Output the (X, Y) coordinate of the center of the cell containing the given text.  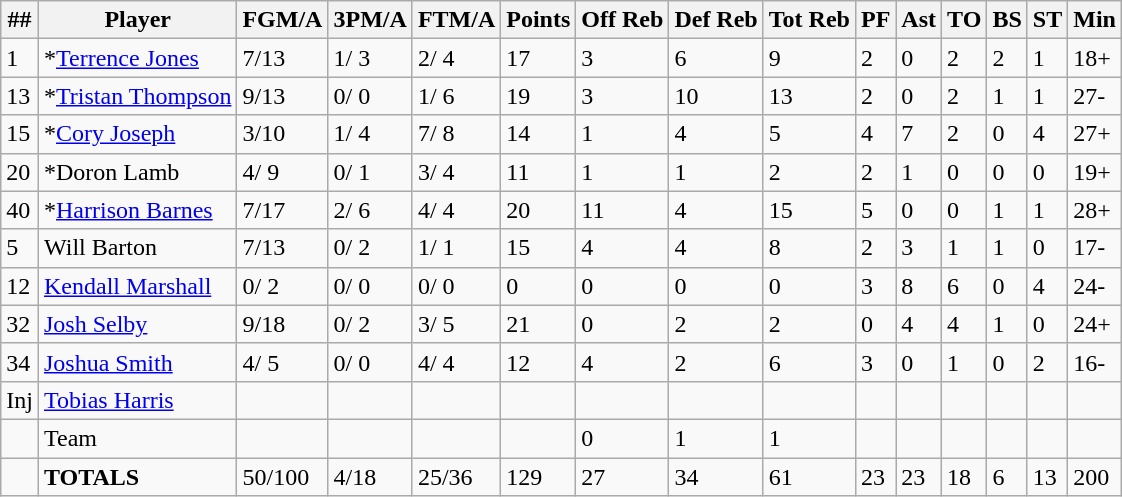
Will Barton (137, 248)
Tobias Harris (137, 400)
10 (716, 96)
19+ (1095, 172)
*Cory Joseph (137, 134)
27- (1095, 96)
9 (809, 58)
18+ (1095, 58)
3/ 5 (456, 324)
Josh Selby (137, 324)
14 (538, 134)
*Tristan Thompson (137, 96)
27+ (1095, 134)
50/100 (282, 477)
*Harrison Barnes (137, 210)
2/ 6 (370, 210)
TO (964, 20)
0/ 1 (370, 172)
Player (137, 20)
Team (137, 438)
200 (1095, 477)
Off Reb (622, 20)
2/ 4 (456, 58)
7/ 8 (456, 134)
1/ 4 (370, 134)
Joshua Smith (137, 362)
FTM/A (456, 20)
129 (538, 477)
19 (538, 96)
25/36 (456, 477)
Def Reb (716, 20)
3PM/A (370, 20)
16- (1095, 362)
*Doron Lamb (137, 172)
9/18 (282, 324)
Min (1095, 20)
4/ 9 (282, 172)
FGM/A (282, 20)
17 (538, 58)
28+ (1095, 210)
7 (919, 134)
17- (1095, 248)
9/13 (282, 96)
Points (538, 20)
4/18 (370, 477)
BS (1007, 20)
1/ 6 (456, 96)
3/10 (282, 134)
3/ 4 (456, 172)
7/17 (282, 210)
Ast (919, 20)
TOTALS (137, 477)
## (20, 20)
Inj (20, 400)
24- (1095, 286)
61 (809, 477)
21 (538, 324)
1/ 1 (456, 248)
Tot Reb (809, 20)
1/ 3 (370, 58)
ST (1047, 20)
PF (875, 20)
Kendall Marshall (137, 286)
32 (20, 324)
4/ 5 (282, 362)
27 (622, 477)
18 (964, 477)
40 (20, 210)
*Terrence Jones (137, 58)
24+ (1095, 324)
